Search for the cell housing the specified text and yield its (x, y) center coordinate. 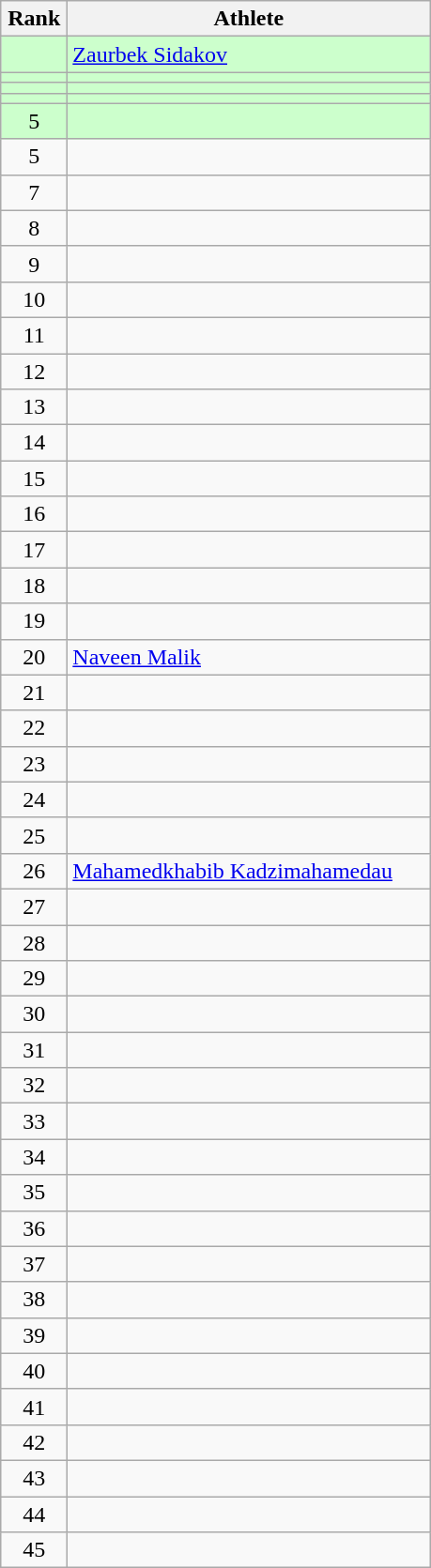
16 (34, 514)
8 (34, 228)
34 (34, 1157)
30 (34, 1014)
23 (34, 764)
27 (34, 906)
Zaurbek Sidakov (249, 54)
24 (34, 799)
14 (34, 443)
37 (34, 1264)
Athlete (249, 19)
10 (34, 299)
Rank (34, 19)
13 (34, 407)
41 (34, 1407)
31 (34, 1050)
17 (34, 550)
45 (34, 1550)
38 (34, 1300)
20 (34, 657)
44 (34, 1514)
11 (34, 335)
28 (34, 943)
39 (34, 1335)
42 (34, 1442)
Mahamedkhabib Kadzimahamedau (249, 871)
35 (34, 1193)
9 (34, 264)
29 (34, 979)
7 (34, 192)
32 (34, 1086)
15 (34, 479)
40 (34, 1371)
43 (34, 1478)
36 (34, 1228)
21 (34, 693)
19 (34, 621)
18 (34, 586)
33 (34, 1121)
22 (34, 728)
12 (34, 371)
26 (34, 871)
25 (34, 835)
Naveen Malik (249, 657)
